Search for the cell housing the specified text and yield its (X, Y) center coordinate. 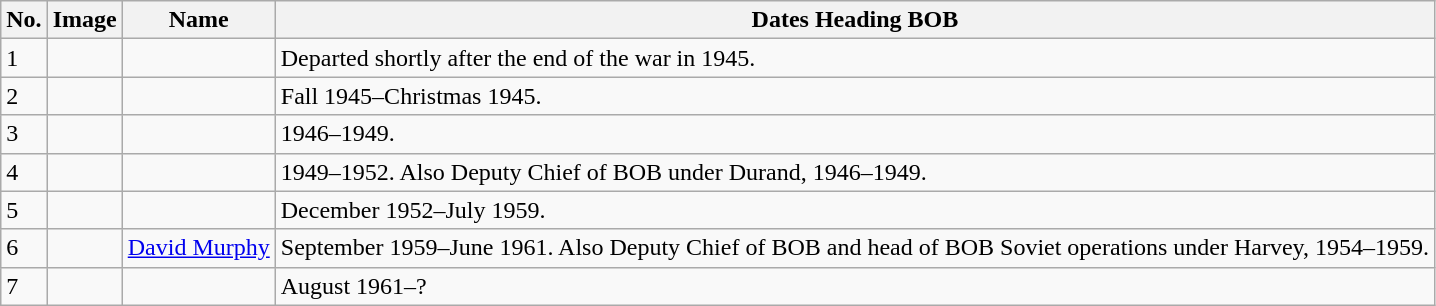
1949–1952. Also Deputy Chief of BOB under Durand, 1946–1949. (854, 172)
September 1959–June 1961. Also Deputy Chief of BOB and head of BOB Soviet operations under Harvey, 1954–1959. (854, 248)
Dates Heading BOB (854, 20)
7 (24, 286)
4 (24, 172)
Image (84, 20)
5 (24, 210)
David Murphy (198, 248)
1946–1949. (854, 134)
August 1961–? (854, 286)
1 (24, 58)
3 (24, 134)
No. (24, 20)
Fall 1945–Christmas 1945. (854, 96)
6 (24, 248)
December 1952–July 1959. (854, 210)
Name (198, 20)
Departed shortly after the end of the war in 1945. (854, 58)
2 (24, 96)
